Return the [X, Y] coordinate for the center point of the cell that contains the specified text.  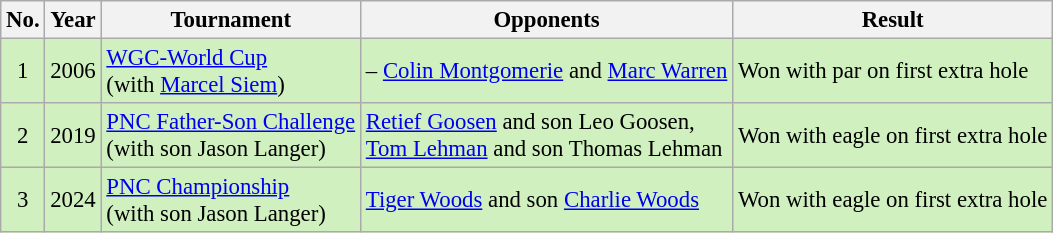
2019 [73, 136]
3 [23, 200]
PNC Father-Son Challenge(with son Jason Langer) [230, 136]
2 [23, 136]
No. [23, 20]
Tiger Woods and son Charlie Woods [546, 200]
PNC Championship(with son Jason Langer) [230, 200]
Opponents [546, 20]
Result [893, 20]
Won with par on first extra hole [893, 72]
Retief Goosen and son Leo Goosen, Tom Lehman and son Thomas Lehman [546, 136]
WGC-World Cup(with Marcel Siem) [230, 72]
2006 [73, 72]
2024 [73, 200]
Tournament [230, 20]
1 [23, 72]
– Colin Montgomerie and Marc Warren [546, 72]
Year [73, 20]
